Return (x, y) of the center of cell containing provided text 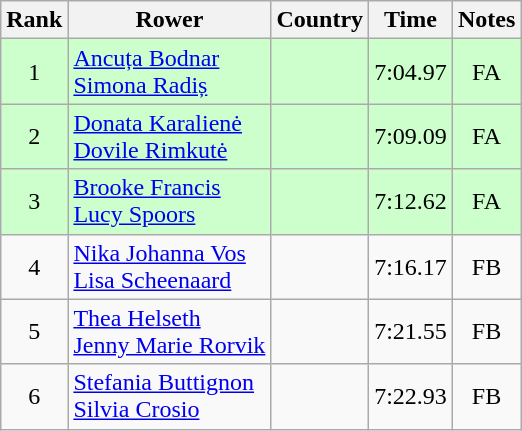
2 (34, 136)
Brooke FrancisLucy Spoors (170, 202)
Stefania ButtignonSilvia Crosio (170, 396)
Country (320, 20)
7:21.55 (411, 332)
Ancuța BodnarSimona Radiș (170, 72)
Nika Johanna VosLisa Scheenaard (170, 266)
3 (34, 202)
4 (34, 266)
7:04.97 (411, 72)
Time (411, 20)
1 (34, 72)
5 (34, 332)
Thea HelsethJenny Marie Rorvik (170, 332)
Notes (486, 20)
7:16.17 (411, 266)
7:09.09 (411, 136)
Donata KaralienėDovile Rimkutė (170, 136)
6 (34, 396)
Rower (170, 20)
7:22.93 (411, 396)
Rank (34, 20)
7:12.62 (411, 202)
